Extract the [x, y] coordinate from the center of the cell holding the provided text.  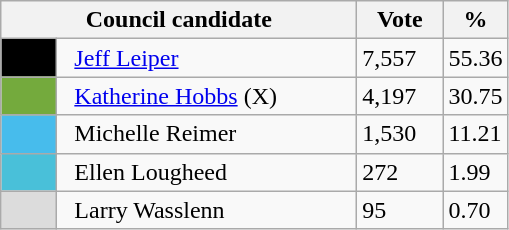
Larry Wasslenn [207, 210]
Ellen Lougheed [207, 172]
95 [400, 210]
Jeff Leiper [207, 58]
30.75 [476, 96]
1,530 [400, 134]
0.70 [476, 210]
Michelle Reimer [207, 134]
272 [400, 172]
Katherine Hobbs (X) [207, 96]
% [476, 20]
Vote [400, 20]
7,557 [400, 58]
55.36 [476, 58]
Council candidate [179, 20]
4,197 [400, 96]
1.99 [476, 172]
11.21 [476, 134]
